Detect which cell encompasses the target text, then output its [X, Y] center coordinate. 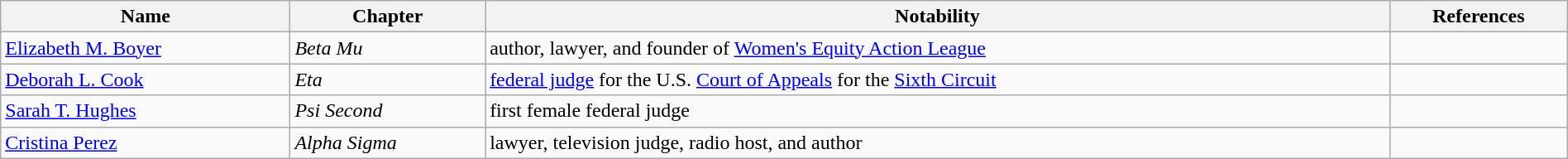
Beta Mu [388, 48]
author, lawyer, and founder of Women's Equity Action League [938, 48]
Name [146, 17]
Chapter [388, 17]
Sarah T. Hughes [146, 111]
Alpha Sigma [388, 142]
first female federal judge [938, 111]
Eta [388, 79]
lawyer, television judge, radio host, and author [938, 142]
References [1479, 17]
Elizabeth M. Boyer [146, 48]
Notability [938, 17]
federal judge for the U.S. Court of Appeals for the Sixth Circuit [938, 79]
Deborah L. Cook [146, 79]
Cristina Perez [146, 142]
Psi Second [388, 111]
